Determine the [X, Y] coordinate at the center of the cell enclosing the given text.  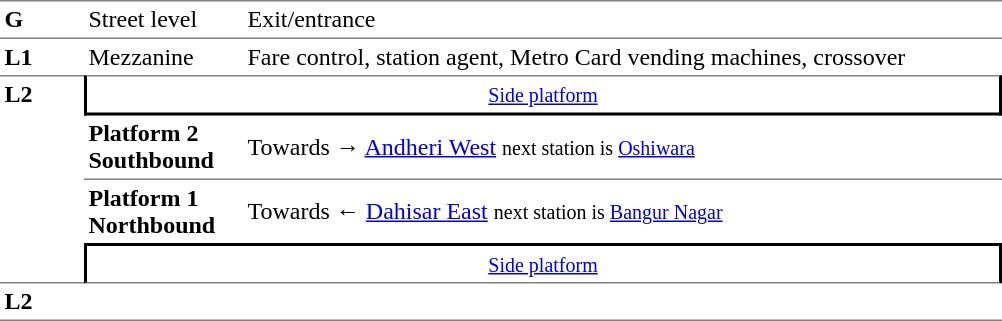
Towards → Andheri West next station is Oshiwara [622, 148]
Exit/entrance [622, 20]
Fare control, station agent, Metro Card vending machines, crossover [622, 57]
Platform 2Southbound [164, 148]
Street level [164, 20]
G [42, 20]
L2 [42, 179]
Platform 1Northbound [164, 212]
Mezzanine [164, 57]
Towards ← Dahisar East next station is Bangur Nagar [622, 212]
L1 [42, 57]
